Search for the cell housing the specified text and yield its (x, y) center coordinate. 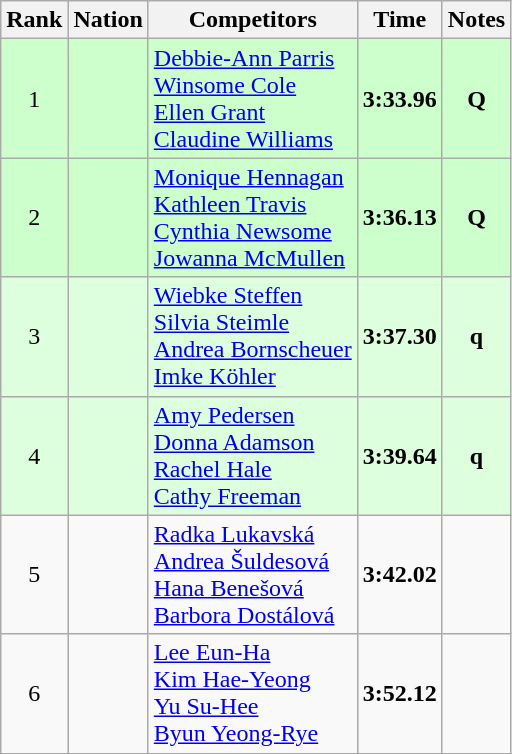
Nation (108, 20)
6 (34, 694)
Radka LukavskáAndrea ŠuldesováHana BenešováBarbora Dostálová (252, 574)
3:39.64 (400, 456)
3:37.30 (400, 336)
Notes (476, 20)
Competitors (252, 20)
3:52.12 (400, 694)
5 (34, 574)
3:33.96 (400, 98)
Debbie-Ann ParrisWinsome ColeEllen GrantClaudine Williams (252, 98)
3 (34, 336)
2 (34, 218)
Amy PedersenDonna AdamsonRachel HaleCathy Freeman (252, 456)
1 (34, 98)
Wiebke SteffenSilvia SteimleAndrea BornscheuerImke Köhler (252, 336)
Rank (34, 20)
Lee Eun-HaKim Hae-YeongYu Su-HeeByun Yeong-Rye (252, 694)
3:36.13 (400, 218)
3:42.02 (400, 574)
Monique HennaganKathleen TravisCynthia NewsomeJowanna McMullen (252, 218)
4 (34, 456)
Time (400, 20)
